Locate the cell with the specified text and output its (X, Y) center coordinate. 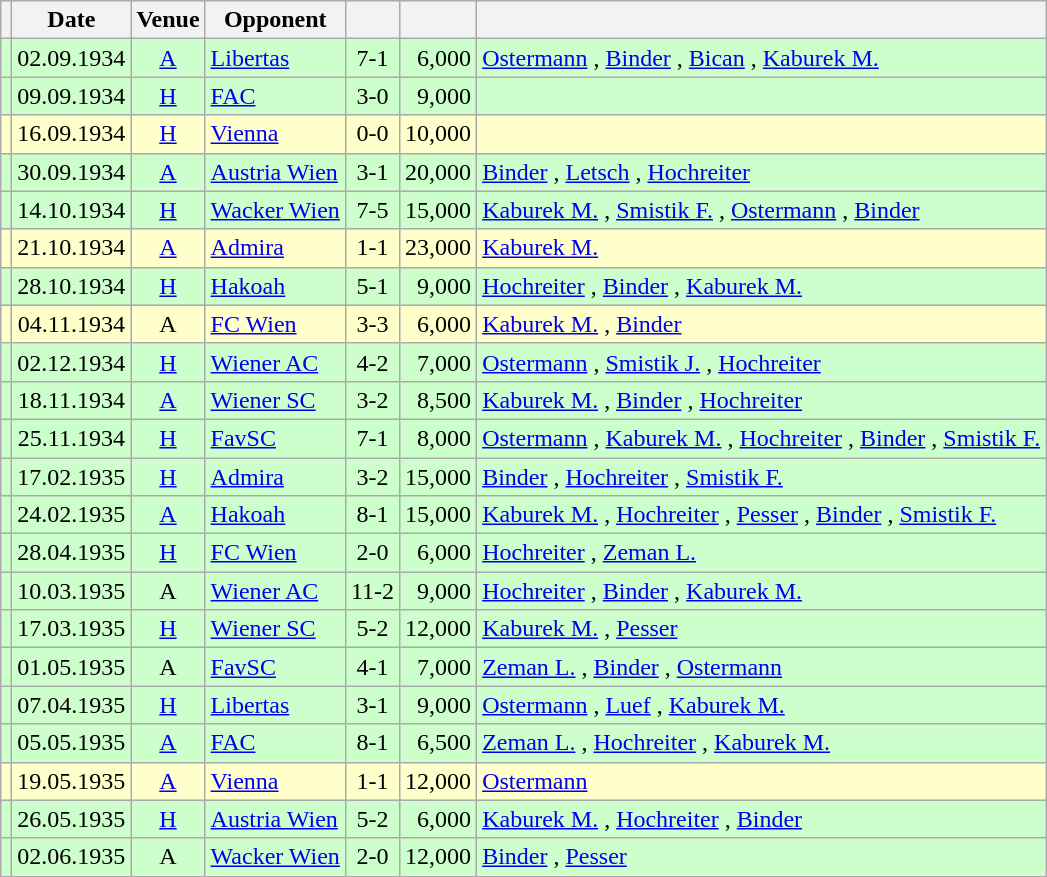
4-2 (372, 362)
Kaburek M. , Binder (762, 324)
02.12.1934 (72, 362)
Zeman L. , Binder , Ostermann (762, 667)
07.04.1935 (72, 705)
02.06.1935 (72, 857)
Venue (168, 20)
Zeman L. , Hochreiter , Kaburek M. (762, 743)
11-2 (372, 591)
Kaburek M. , Binder , Hochreiter (762, 400)
Binder , Letsch , Hochreiter (762, 172)
Ostermann , Luef , Kaburek M. (762, 705)
01.05.1935 (72, 667)
16.09.1934 (72, 134)
05.05.1935 (72, 743)
10.03.1935 (72, 591)
14.10.1934 (72, 210)
3-0 (372, 96)
3-3 (372, 324)
Ostermann , Smistik J. , Hochreiter (762, 362)
24.02.1935 (72, 515)
04.11.1934 (72, 324)
17.03.1935 (72, 629)
5-1 (372, 286)
21.10.1934 (72, 248)
Kaburek M. (762, 248)
Opponent (275, 20)
30.09.1934 (72, 172)
20,000 (438, 172)
8,500 (438, 400)
19.05.1935 (72, 781)
17.02.1935 (72, 477)
Kaburek M. , Pesser (762, 629)
28.10.1934 (72, 286)
Hochreiter , Zeman L. (762, 553)
Binder , Pesser (762, 857)
Binder , Hochreiter , Smistik F. (762, 477)
18.11.1934 (72, 400)
Ostermann , Kaburek M. , Hochreiter , Binder , Smistik F. (762, 438)
Kaburek M. , Hochreiter , Binder (762, 819)
Ostermann (762, 781)
10,000 (438, 134)
7-5 (372, 210)
4-1 (372, 667)
0-0 (372, 134)
09.09.1934 (72, 96)
Kaburek M. , Smistik F. , Ostermann , Binder (762, 210)
26.05.1935 (72, 819)
23,000 (438, 248)
25.11.1934 (72, 438)
Kaburek M. , Hochreiter , Pesser , Binder , Smistik F. (762, 515)
Ostermann , Binder , Bican , Kaburek M. (762, 58)
6,500 (438, 743)
8,000 (438, 438)
02.09.1934 (72, 58)
Date (72, 20)
28.04.1935 (72, 553)
